Provide the [X, Y] coordinate of the cell's center where the given text is located.  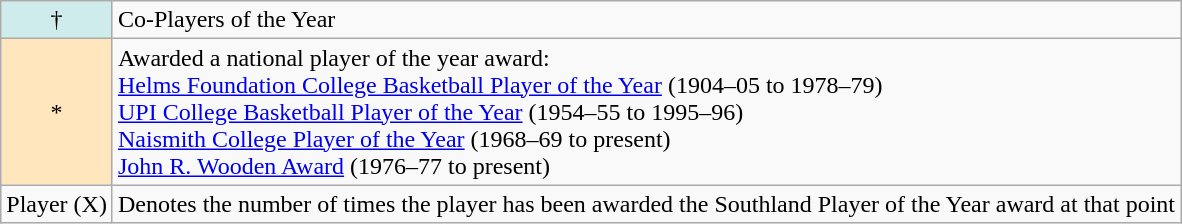
Denotes the number of times the player has been awarded the Southland Player of the Year award at that point [646, 204]
† [57, 20]
Player (X) [57, 204]
Co-Players of the Year [646, 20]
* [57, 112]
